Pinpoint the cell where the given text exists, returning its [X, Y] midpoint coordinate. 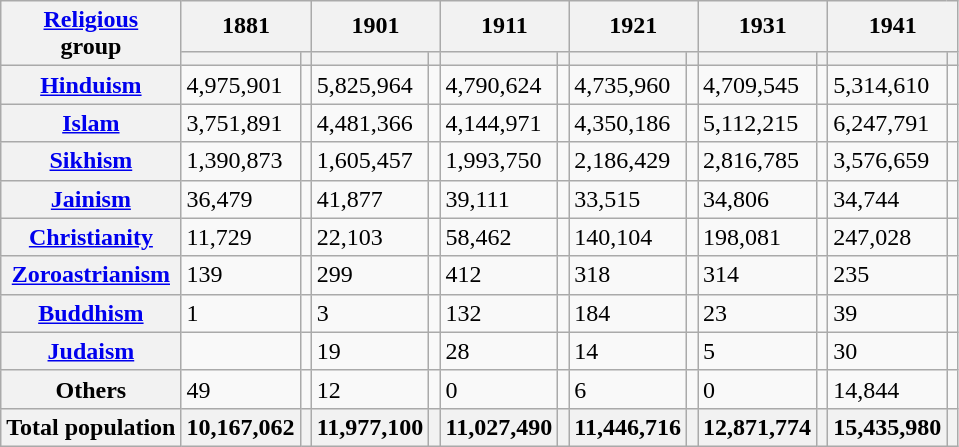
1901 [376, 26]
33,515 [628, 199]
12,871,774 [758, 427]
34,806 [758, 199]
11,446,716 [628, 427]
Buddhism [91, 313]
1931 [763, 26]
247,028 [888, 237]
5,314,610 [888, 85]
4,735,960 [628, 85]
41,877 [370, 199]
39 [888, 313]
139 [240, 275]
11,729 [240, 237]
15,435,980 [888, 427]
140,104 [628, 237]
5 [758, 351]
11,977,100 [370, 427]
12 [370, 389]
34,744 [888, 199]
184 [628, 313]
1921 [634, 26]
14,844 [888, 389]
Judaism [91, 351]
1,993,750 [499, 161]
30 [888, 351]
Zoroastrianism [91, 275]
19 [370, 351]
58,462 [499, 237]
2,816,785 [758, 161]
412 [499, 275]
1 [240, 313]
4,709,545 [758, 85]
36,479 [240, 199]
4,350,186 [628, 123]
39,111 [499, 199]
198,081 [758, 237]
4,481,366 [370, 123]
4,790,624 [499, 85]
14 [628, 351]
22,103 [370, 237]
1911 [504, 26]
Religiousgroup [91, 34]
1881 [246, 26]
Sikhism [91, 161]
314 [758, 275]
4,975,901 [240, 85]
Hinduism [91, 85]
132 [499, 313]
6 [628, 389]
235 [888, 275]
3,751,891 [240, 123]
318 [628, 275]
3 [370, 313]
5,112,215 [758, 123]
4,144,971 [499, 123]
5,825,964 [370, 85]
6,247,791 [888, 123]
1,605,457 [370, 161]
10,167,062 [240, 427]
23 [758, 313]
Christianity [91, 237]
Total population [91, 427]
Jainism [91, 199]
1941 [893, 26]
1,390,873 [240, 161]
11,027,490 [499, 427]
2,186,429 [628, 161]
28 [499, 351]
Others [91, 389]
Islam [91, 123]
3,576,659 [888, 161]
49 [240, 389]
299 [370, 275]
